Output the (x, y) coordinate of the center of the cell containing the given text.  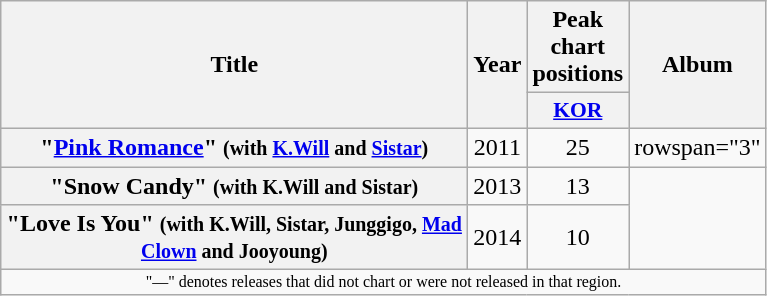
"Pink Romance" (with K.Will and Sistar) (234, 147)
Year (498, 65)
Album (698, 65)
13 (578, 185)
2014 (498, 238)
Title (234, 65)
"Snow Candy" (with K.Will and Sistar) (234, 185)
Peak chart positions (578, 47)
rowspan="3" (698, 147)
25 (578, 147)
10 (578, 238)
2011 (498, 147)
"—" denotes releases that did not chart or were not released in that region. (384, 282)
2013 (498, 185)
"Love Is You" (with K.Will, Sistar, Junggigo, Mad Clown and Jooyoung) (234, 238)
KOR (578, 111)
